Find where the given text appears and provide that cell's center as [x, y] coordinate. 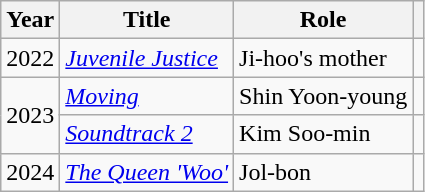
2022 [30, 58]
Juvenile Justice [147, 58]
The Queen 'Woo' [147, 172]
Moving [147, 96]
Kim Soo-min [324, 134]
Jol-bon [324, 172]
Soundtrack 2 [147, 134]
Shin Yoon-young [324, 96]
2023 [30, 115]
Year [30, 20]
Role [324, 20]
Title [147, 20]
Ji-hoo's mother [324, 58]
2024 [30, 172]
